Extract the (X, Y) coordinate from the center of the cell holding the provided text.  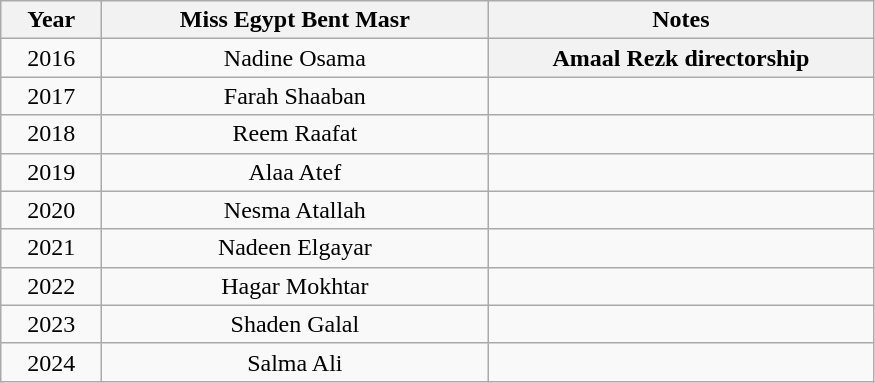
Salma Ali (295, 362)
2017 (52, 96)
2024 (52, 362)
2019 (52, 172)
Shaden Galal (295, 324)
2022 (52, 286)
Miss Egypt Bent Masr (295, 20)
2020 (52, 210)
Nadine Osama (295, 58)
Hagar Mokhtar (295, 286)
2018 (52, 134)
Notes (681, 20)
Reem Raafat (295, 134)
Farah Shaaban (295, 96)
Amaal Rezk directorship (681, 58)
2021 (52, 248)
2023 (52, 324)
Nesma Atallah (295, 210)
Alaa Atef (295, 172)
Year (52, 20)
Nadeen Elgayar (295, 248)
2016 (52, 58)
